Search for the cell housing the specified text and yield its (x, y) center coordinate. 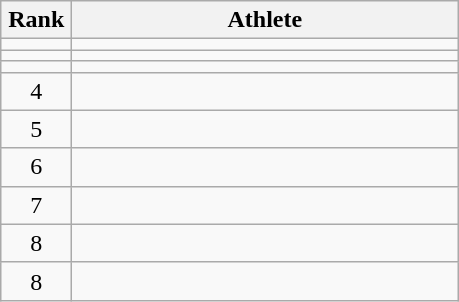
7 (36, 205)
Athlete (265, 20)
Rank (36, 20)
5 (36, 129)
4 (36, 91)
6 (36, 167)
